Find where the given text appears and provide that cell's center as [x, y] coordinate. 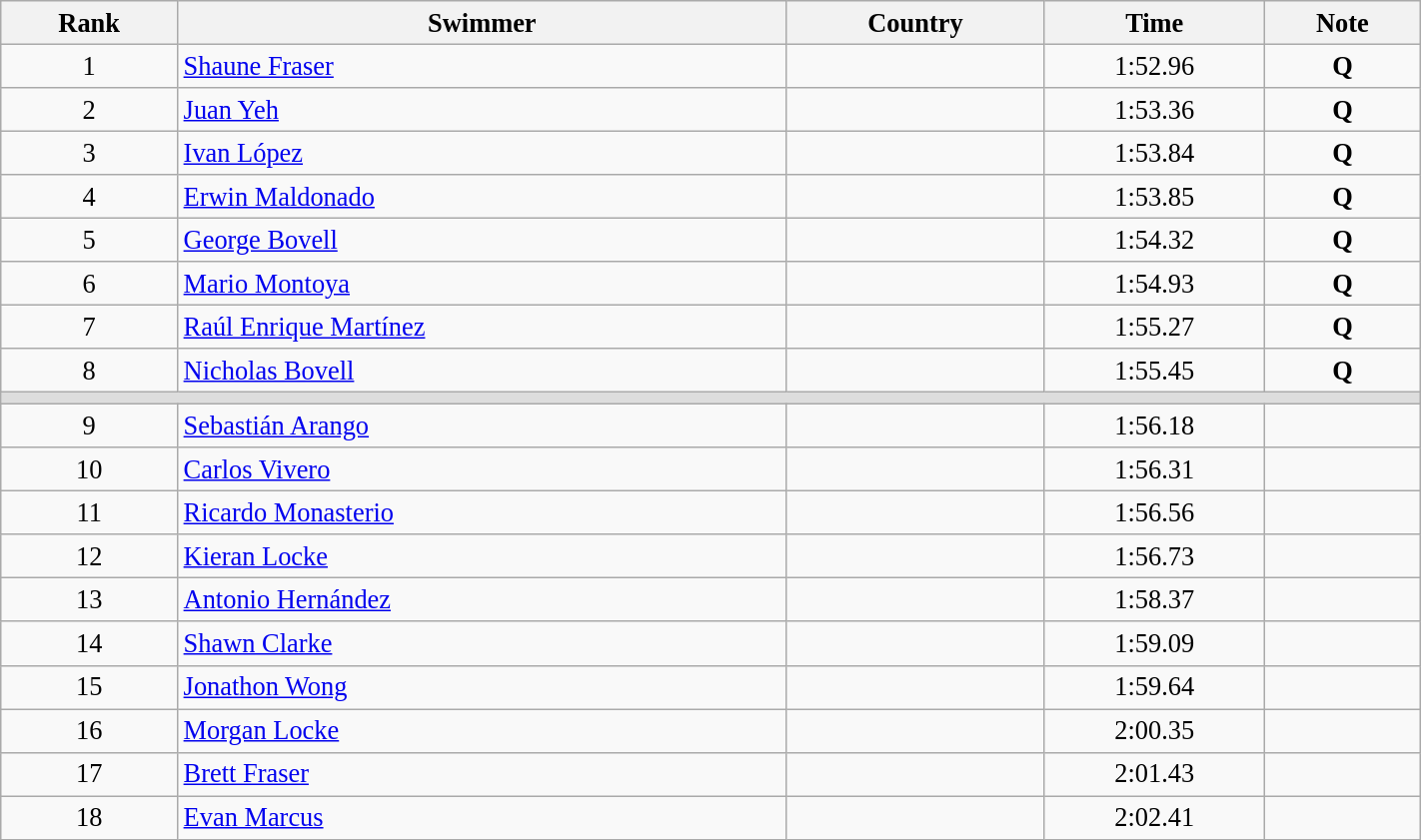
George Bovell [483, 240]
1:56.31 [1155, 469]
Kieran Locke [483, 556]
2 [90, 109]
14 [90, 643]
7 [90, 327]
1:53.85 [1155, 197]
Ricardo Monasterio [483, 512]
Mario Montoya [483, 284]
15 [90, 687]
Carlos Vivero [483, 469]
Rank [90, 22]
3 [90, 153]
13 [90, 599]
Juan Yeh [483, 109]
1:56.56 [1155, 512]
Antonio Hernández [483, 599]
Morgan Locke [483, 730]
16 [90, 730]
1:56.18 [1155, 425]
Shaune Fraser [483, 66]
2:01.43 [1155, 774]
1:58.37 [1155, 599]
1:59.09 [1155, 643]
Time [1155, 22]
Ivan López [483, 153]
1:53.84 [1155, 153]
11 [90, 512]
1:52.96 [1155, 66]
Nicholas Bovell [483, 371]
1:53.36 [1155, 109]
6 [90, 284]
1 [90, 66]
Erwin Maldonado [483, 197]
2:00.35 [1155, 730]
Shawn Clarke [483, 643]
8 [90, 371]
10 [90, 469]
1:59.64 [1155, 687]
5 [90, 240]
2:02.41 [1155, 817]
4 [90, 197]
1:56.73 [1155, 556]
17 [90, 774]
1:55.45 [1155, 371]
18 [90, 817]
9 [90, 425]
Note [1343, 22]
1:54.32 [1155, 240]
12 [90, 556]
Sebastián Arango [483, 425]
Jonathon Wong [483, 687]
1:54.93 [1155, 284]
Brett Fraser [483, 774]
Raúl Enrique Martínez [483, 327]
1:55.27 [1155, 327]
Country [915, 22]
Swimmer [483, 22]
Evan Marcus [483, 817]
